Return the (X, Y) coordinate for the center point of the cell that contains the specified text.  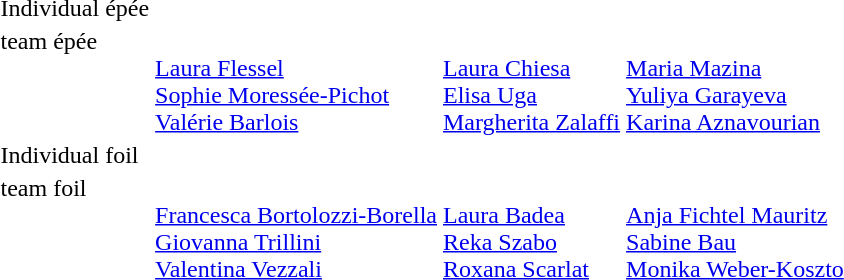
Laura ChiesaElisa UgaMargherita Zalaffi (532, 82)
Laura FlesselSophie Moressée-PichotValérie Barlois (296, 82)
